Find where the given text appears and provide that cell's center as (x, y) coordinate. 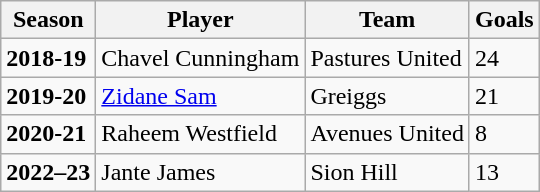
Raheem Westfield (200, 134)
Jante James (200, 172)
2022–23 (48, 172)
Sion Hill (388, 172)
24 (504, 58)
2019-20 (48, 96)
2018-19 (48, 58)
Chavel Cunningham (200, 58)
Season (48, 20)
Team (388, 20)
Avenues United (388, 134)
Greiggs (388, 96)
21 (504, 96)
8 (504, 134)
Pastures United (388, 58)
Goals (504, 20)
13 (504, 172)
2020-21 (48, 134)
Zidane Sam (200, 96)
Player (200, 20)
